Capture the cell that displays the provided text and extract its [X, Y] central coordinate. 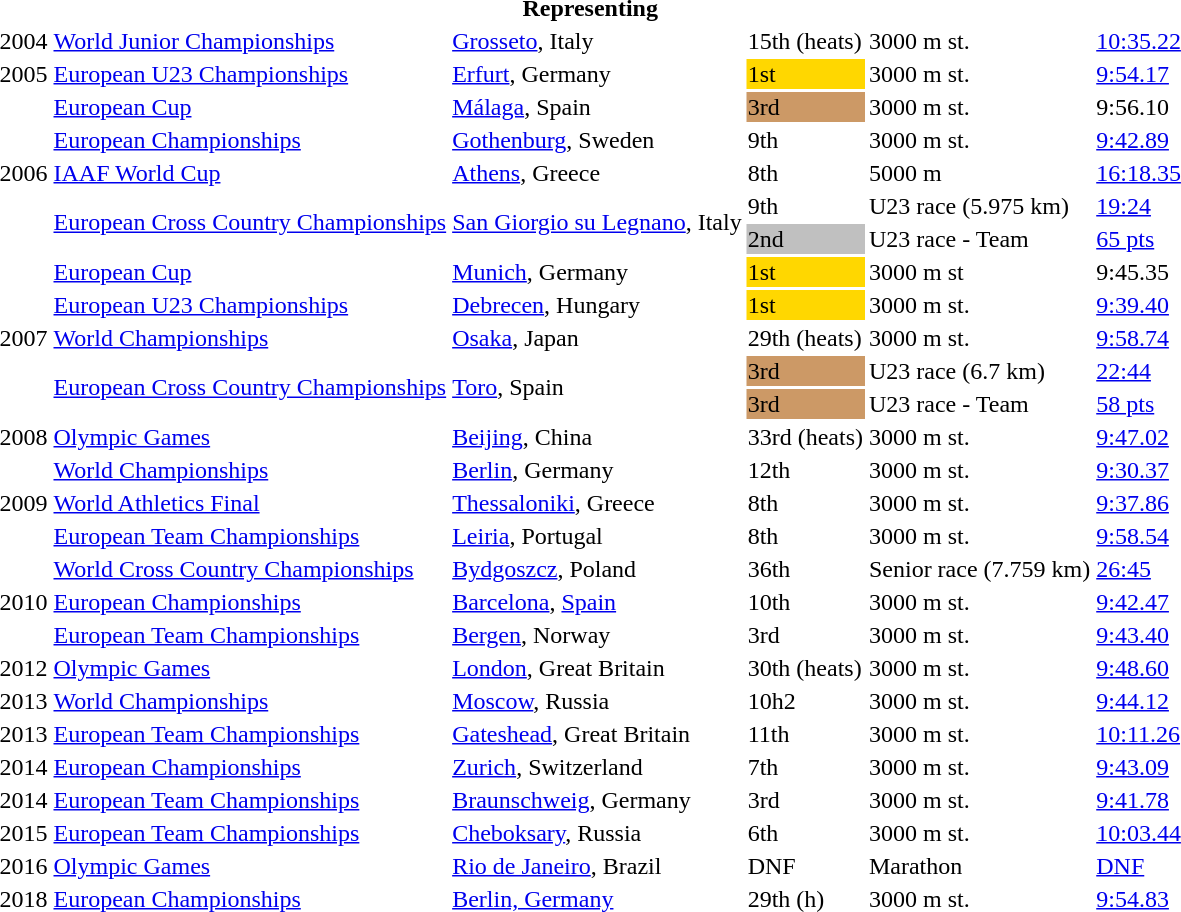
Cheboksary, Russia [598, 833]
5000 m [979, 173]
Debrecen, Hungary [598, 305]
DNF [805, 866]
30th (heats) [805, 668]
Senior race (7.759 km) [979, 569]
San Giorgio su Legnano, Italy [598, 222]
Athens, Greece [598, 173]
11th [805, 734]
Gateshead, Great Britain [598, 734]
World Junior Championships [250, 41]
Erfurt, Germany [598, 74]
Toro, Spain [598, 388]
10th [805, 602]
36th [805, 569]
Moscow, Russia [598, 701]
U23 race (5.975 km) [979, 206]
Munich, Germany [598, 272]
Bydgoszcz, Poland [598, 569]
London, Great Britain [598, 668]
3000 m st [979, 272]
Marathon [979, 866]
Bergen, Norway [598, 635]
Málaga, Spain [598, 107]
World Cross Country Championships [250, 569]
Braunschweig, Germany [598, 800]
12th [805, 470]
IAAF World Cup [250, 173]
10h2 [805, 701]
7th [805, 767]
Barcelona, Spain [598, 602]
Zurich, Switzerland [598, 767]
15th (heats) [805, 41]
Leiria, Portugal [598, 536]
U23 race (6.7 km) [979, 371]
Thessaloniki, Greece [598, 503]
Gothenburg, Sweden [598, 140]
33rd (heats) [805, 437]
Beijing, China [598, 437]
Grosseto, Italy [598, 41]
Rio de Janeiro, Brazil [598, 866]
29th (heats) [805, 338]
2nd [805, 239]
Berlin, Germany [598, 470]
World Athletics Final [250, 503]
Osaka, Japan [598, 338]
6th [805, 833]
